Extract the [X, Y] coordinate from the center of the cell holding the provided text.  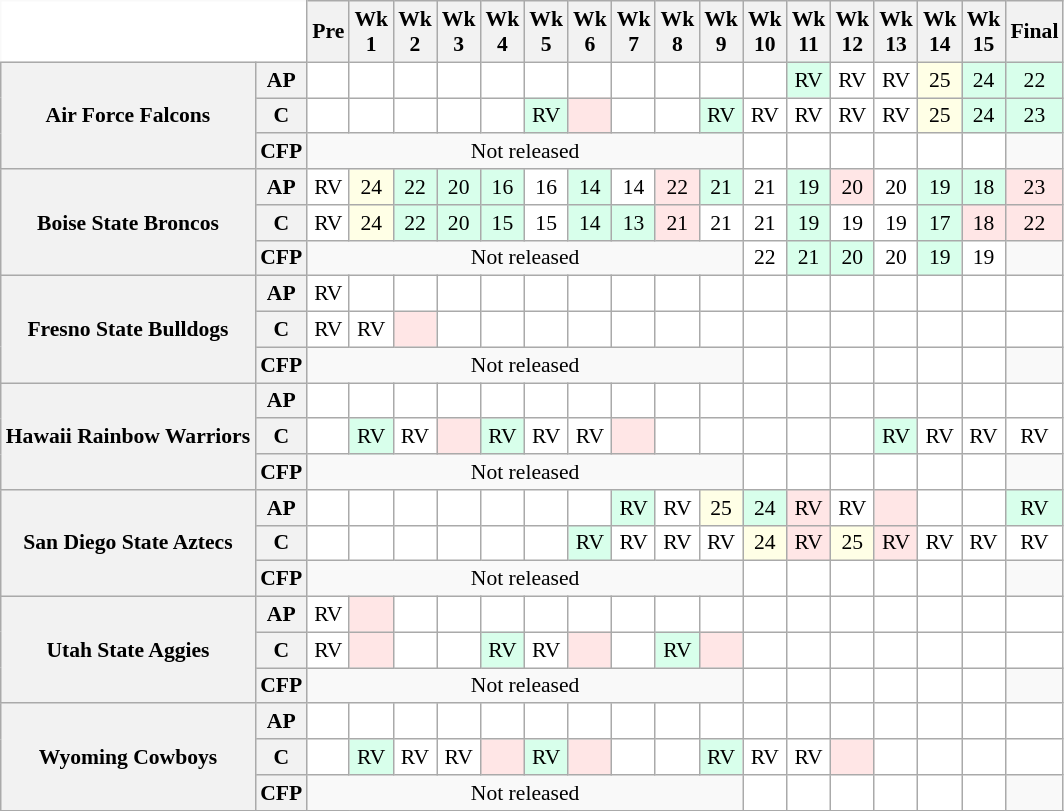
Wk6 [590, 32]
13 [634, 223]
Wk10 [765, 32]
Final [1034, 32]
Wk1 [371, 32]
Pre [328, 32]
Fresno State Bulldogs [128, 330]
San Diego State Aztecs [128, 544]
Utah State Aggies [128, 650]
Hawaii Rainbow Warriors [128, 436]
Wk14 [940, 32]
Wk4 [503, 32]
Wk2 [415, 32]
17 [940, 223]
Wk11 [809, 32]
Wk7 [634, 32]
Wk9 [721, 32]
Wk15 [984, 32]
Boise State Broncos [128, 222]
Wk8 [677, 32]
Air Force Falcons [128, 116]
Wk3 [459, 32]
Wk13 [896, 32]
Wk12 [852, 32]
Wyoming Cowboys [128, 758]
Wk5 [546, 32]
